Locate the cell with the specified text and output its (x, y) center coordinate. 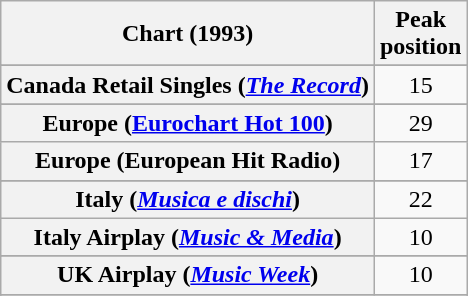
UK Airplay (Music Week) (188, 275)
Italy Airplay (Music & Media) (188, 237)
Italy (Musica e dischi) (188, 199)
Europe (European Hit Radio) (188, 161)
Chart (1993) (188, 34)
Europe (Eurochart Hot 100) (188, 123)
17 (420, 161)
29 (420, 123)
Peakposition (420, 34)
15 (420, 85)
22 (420, 199)
Canada Retail Singles (The Record) (188, 85)
